From the cell containing the given text, extract its center point as (X, Y) coordinate. 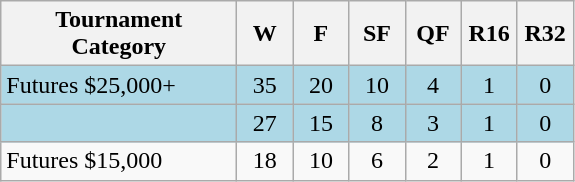
15 (321, 123)
SF (377, 34)
2 (433, 161)
QF (433, 34)
27 (265, 123)
W (265, 34)
35 (265, 85)
Futures $15,000 (119, 161)
3 (433, 123)
20 (321, 85)
Tournament Category (119, 34)
F (321, 34)
6 (377, 161)
R16 (489, 34)
18 (265, 161)
8 (377, 123)
R32 (545, 34)
4 (433, 85)
Futures $25,000+ (119, 85)
